Capture the cell that displays the provided text and extract its (X, Y) central coordinate. 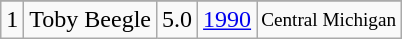
Central Michigan (329, 20)
1990 (228, 20)
1 (12, 20)
5.0 (176, 20)
Toby Beegle (90, 20)
